Extract the [X, Y] coordinate from the center of the cell holding the provided text.  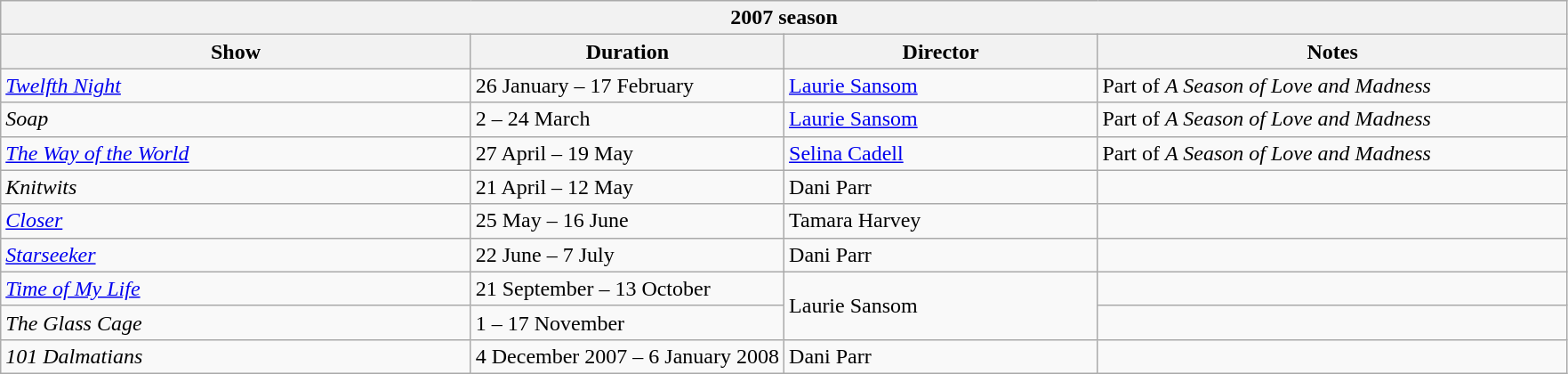
Tamara Harvey [941, 221]
Time of My Life [236, 289]
21 April – 12 May [627, 187]
4 December 2007 – 6 January 2008 [627, 356]
Closer [236, 221]
Starseeker [236, 255]
2007 season [784, 18]
22 June – 7 July [627, 255]
2 – 24 March [627, 119]
Notes [1332, 52]
Show [236, 52]
101 Dalmatians [236, 356]
26 January – 17 February [627, 85]
1 – 17 November [627, 322]
Duration [627, 52]
The Glass Cage [236, 322]
Knitwits [236, 187]
21 September – 13 October [627, 289]
Soap [236, 119]
Twelfth Night [236, 85]
25 May – 16 June [627, 221]
The Way of the World [236, 153]
Director [941, 52]
Selina Cadell [941, 153]
27 April – 19 May [627, 153]
